From the cell containing the given text, extract its center point as (x, y) coordinate. 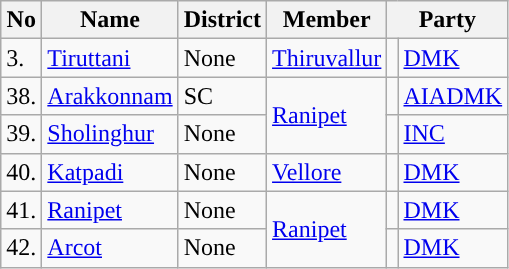
AIADMK (453, 96)
Sholinghur (110, 134)
District (222, 20)
Katpadi (110, 172)
39. (22, 134)
38. (22, 96)
INC (453, 134)
Member (327, 20)
3. (22, 58)
42. (22, 248)
41. (22, 210)
Thiruvallur (327, 58)
Arakkonnam (110, 96)
Tiruttani (110, 58)
No (22, 20)
Arcot (110, 248)
SC (222, 96)
Vellore (327, 172)
Party (448, 20)
40. (22, 172)
Name (110, 20)
